Capture the cell that displays the provided text and extract its [x, y] central coordinate. 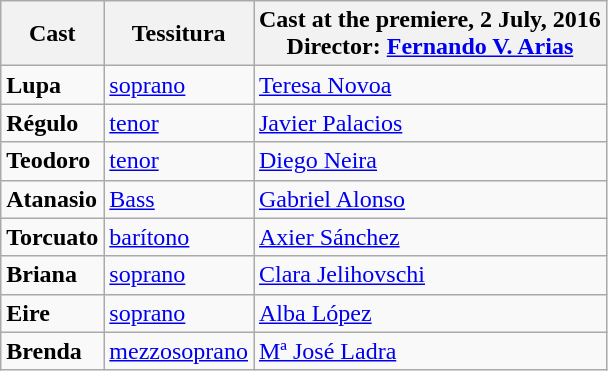
Régulo [52, 123]
Cast at the premiere, 2 July, 2016Director: Fernando V. Arias [430, 34]
Mª José Ladra [430, 351]
Teresa Novoa [430, 85]
Bass [179, 199]
Teodoro [52, 161]
Javier Palacios [430, 123]
Lupa [52, 85]
Eire [52, 313]
Brenda [52, 351]
mezzosoprano [179, 351]
Alba López [430, 313]
Cast [52, 34]
Axier Sánchez [430, 237]
Diego Neira [430, 161]
Tessitura [179, 34]
barítono [179, 237]
Atanasio [52, 199]
Torcuato [52, 237]
Gabriel Alonso [430, 199]
Briana [52, 275]
Clara Jelihovschi [430, 275]
